Pinpoint the cell where the given text exists, returning its (x, y) midpoint coordinate. 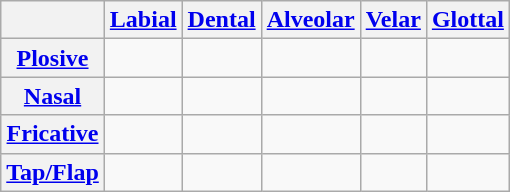
Dental (222, 20)
Alveolar (310, 20)
Nasal (53, 96)
Glottal (468, 20)
Velar (393, 20)
Tap/Flap (53, 172)
Fricative (53, 134)
Labial (143, 20)
Plosive (53, 58)
